Provide the (X, Y) coordinate of the cell's center where the given text is located.  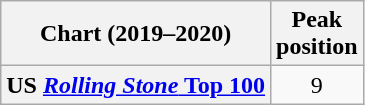
Chart (2019–2020) (136, 34)
US Rolling Stone Top 100 (136, 85)
9 (317, 85)
Peakposition (317, 34)
